Identify which cell holds the provided text, then report its (X, Y) central coordinate. 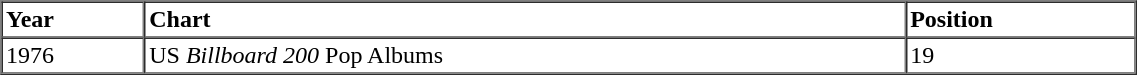
US Billboard 200 Pop Albums (526, 56)
1976 (74, 56)
Position (1021, 20)
19 (1021, 56)
Year (74, 20)
Chart (526, 20)
